Provide the (X, Y) coordinate of the cell's center where the given text is located.  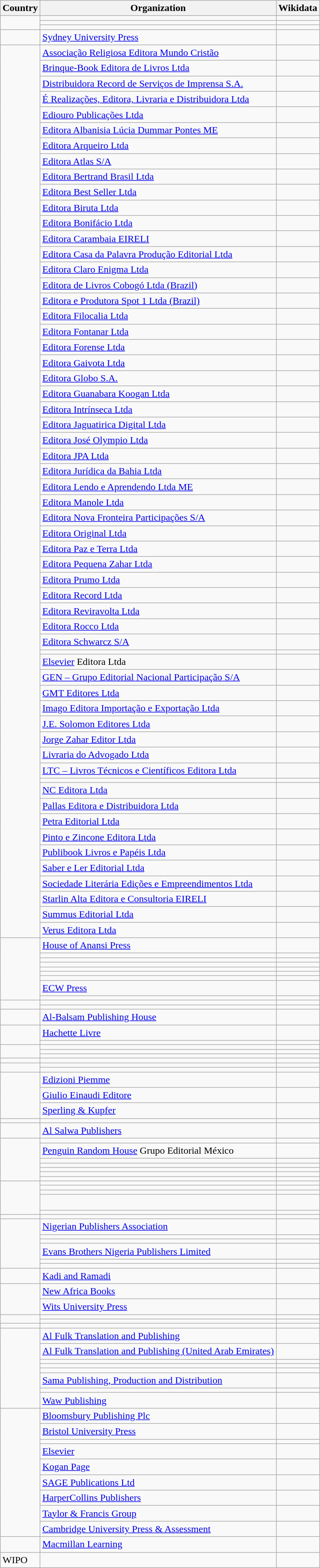
Editora Best Seller Ltda (158, 192)
Publibook Livros e Papéis Ltda (158, 852)
Editora Forense Ltda (158, 347)
Kogan Page (158, 1467)
ECW Press (158, 988)
GEN – Grupo Editorial Nacional Participação S/A (158, 677)
Al Fulk Translation and Publishing (158, 1336)
Organization (158, 8)
Editora Rocco Ltda (158, 626)
Editora Guanabara Koogan Ltda (158, 394)
Editora Claro Enigma Ltda (158, 270)
Editora Paz e Terra Ltda (158, 549)
Giulio Einaudi Editore (158, 1095)
Ediouro Publicações Ltda (158, 114)
Edizioni Piemme (158, 1080)
É Realizações, Editora, Livraria e Distribuidora Ltda (158, 99)
Jorge Zahar Editor Ltda (158, 739)
Evans Brothers Nigeria Publishers Limited (158, 1251)
Wikidata (298, 8)
Editora Record Ltda (158, 595)
Elsevier Editora Ltda (158, 662)
Al Fulk Translation and Publishing (United Arab Emirates) (158, 1351)
Bristol University Press (158, 1431)
Editora Manole Ltda (158, 502)
Editora Jaguatirica Digital Ltda (158, 425)
Sydney University Press (158, 37)
Kadi and Ramadi (158, 1276)
Editora Bertrand Brasil Ltda (158, 177)
NC Editora Ltda (158, 790)
Waw Publishing (158, 1400)
J.E. Solomon Editores Ltda (158, 724)
Editora Nova Fronteira Participações S/A (158, 518)
Editora Pequena Zahar Ltda (158, 564)
Country (20, 8)
Starlin Alta Editora e Consultoria EIRELI (158, 899)
Editora Gaivota Ltda (158, 363)
Hachette Livre (158, 1033)
Al-Balsam Publishing House (158, 1017)
Editora Jurídica da Bahia Ltda (158, 471)
Associação Religiosa Editora Mundo Cristão (158, 53)
Brinque-Book Editora de Livros Ltda (158, 68)
Summus Editorial Ltda (158, 915)
Pallas Editora e Distribuidora Ltda (158, 806)
Imago Editora Importação e Exportação Ltda (158, 708)
Elsevier (158, 1451)
Bloomsbury Publishing Plc (158, 1416)
Editora Carambaia EIRELI (158, 239)
Editora Filocalia Ltda (158, 316)
Editora Prumo Ltda (158, 580)
Editora Arqueiro Ltda (158, 145)
Sama Publishing, Production and Distribution (158, 1380)
Editora Bonifácio Ltda (158, 223)
Nigerian Publishers Association (158, 1227)
Verus Editora Ltda (158, 930)
Editora Casa da Palavra Produção Editorial Ltda (158, 254)
Editora Intrínseca Ltda (158, 409)
Distribuidora Record de Serviços de Imprensa S.A. (158, 84)
Taylor & Francis Group (158, 1513)
Wits University Press (158, 1307)
Editora Original Ltda (158, 533)
Editora de Livros Cobogó Ltda (Brazil) (158, 285)
LTC – Livros Técnicos e Científicos Editora Ltda (158, 770)
Al Salwa Publishers (158, 1130)
Editora Albanisia Lúcia Dummar Pontes ME (158, 130)
Sperling & Kupfer (158, 1111)
Editora Atlas S/A (158, 161)
Saber e Ler Editorial Ltda (158, 868)
Livraria do Advogado Ltda (158, 755)
SAGE Publications Ltd (158, 1482)
Editora Globo S.A. (158, 378)
Macmillan Learning (158, 1544)
Editora Schwarcz S/A (158, 642)
HarperCollins Publishers (158, 1498)
Editora José Olympio Ltda (158, 440)
Penguin Random House Grupo Editorial México (158, 1150)
Sociedade Literária Edições e Empreendimentos Ltda (158, 884)
Pinto e Zincone Editora Ltda (158, 837)
Editora Fontanar Ltda (158, 332)
Editora Biruta Ltda (158, 208)
Cambridge University Press & Assessment (158, 1529)
GMT Editores Ltda (158, 693)
WIPO (20, 1560)
New Africa Books (158, 1291)
House of Anansi Press (158, 946)
Editora Reviravolta Ltda (158, 611)
Editora e Produtora Spot 1 Ltda (Brazil) (158, 301)
Editora Lendo e Aprendendo Ltda ME (158, 487)
Editora JPA Ltda (158, 456)
Petra Editorial Ltda (158, 821)
